Identify which cell holds the provided text, then report its [x, y] central coordinate. 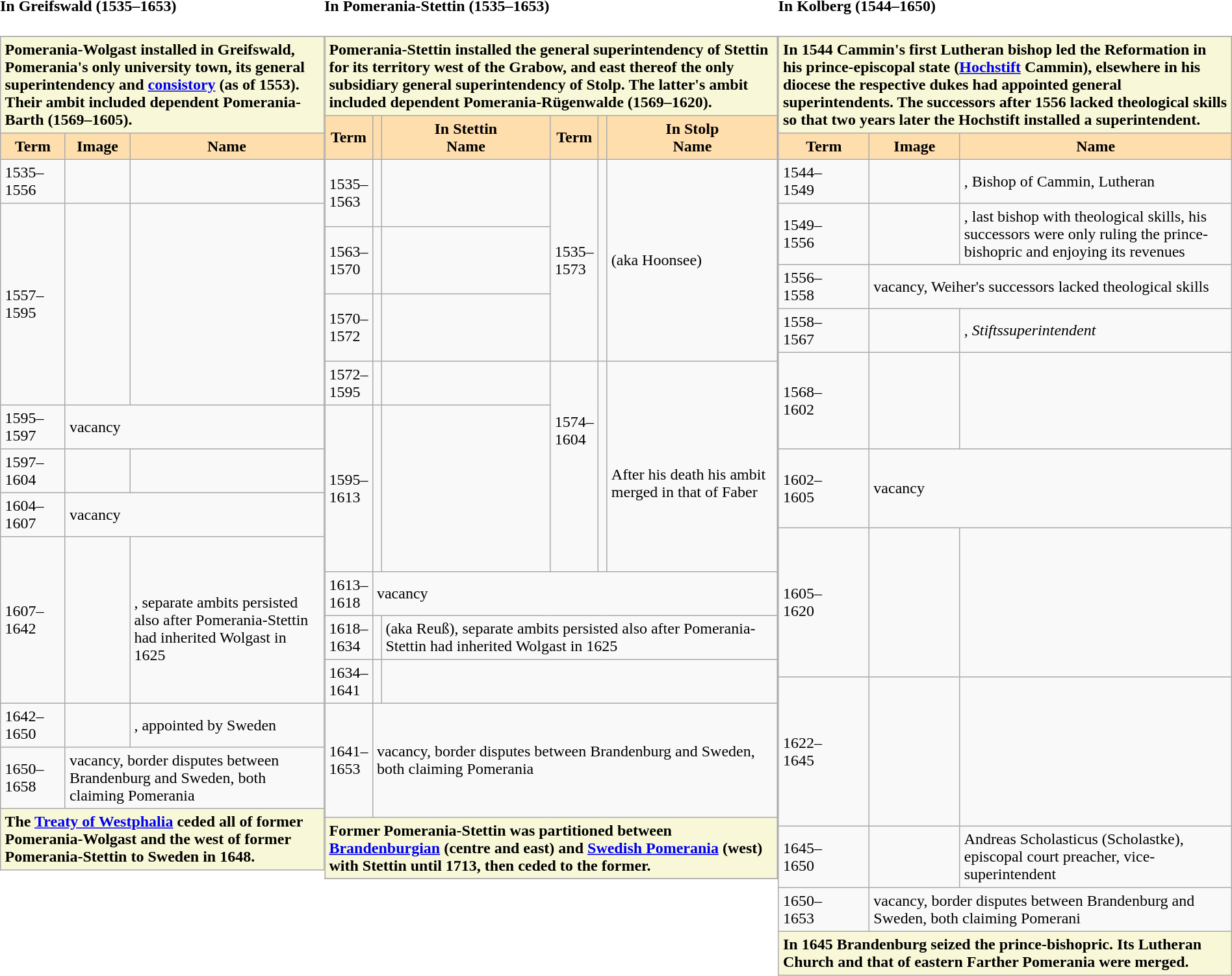
1641–1653 [349, 760]
, Stiftssuperintendent [1096, 330]
1605–1620 [824, 602]
1535–1556 [32, 181]
1535–1563 [349, 193]
1544–1549 [824, 181]
1535–1573 [574, 260]
vacancy, border disputes between Brandenburg and Sweden, both claiming Pomerani [1051, 909]
, separate ambits persisted also after Pomerania-Stettin had inherited Wolgast in 1625 [227, 619]
1595–1613 [349, 488]
In StolpName [693, 137]
, appointed by Sweden [227, 725]
, Bishop of Cammin, Lutheran [1096, 181]
1613–1618 [349, 593]
1563–1570 [349, 260]
1650–1653 [824, 909]
1622–1645 [824, 751]
1607–1642 [32, 619]
(aka Reuß), separate ambits persisted also after Pomerania-Stettin had inherited Wolgast in 1625 [580, 637]
The Treaty of Westphalia ceded all of former Pomerania-Wolgast and the west of former Pomerania-Stettin to Sweden in 1648. [162, 839]
1634–1641 [349, 681]
After his death his ambit merged in that of Faber [693, 466]
1574–1604 [574, 466]
1572–1595 [349, 383]
(aka Hoonsee) [693, 260]
1556–1558 [824, 287]
1604–1607 [32, 515]
1618–1634 [349, 637]
1558–1567 [824, 330]
In StettinName [466, 137]
1642–1650 [32, 725]
, last bishop with theological skills, his successors were only ruling the prince-bishopric and enjoying its revenues [1096, 233]
1570–1572 [349, 327]
1549–1556 [824, 233]
1597–1604 [32, 470]
1557–1595 [32, 303]
1568–1602 [824, 400]
1602–1605 [824, 488]
1645–1650 [824, 856]
1650–1658 [32, 777]
In 1645 Brandenburg seized the prince-bishopric. Its Lutheran Church and that of eastern Farther Pomerania were merged. [1005, 953]
vacancy, Weiher's successors lacked theological skills [1051, 287]
1595–1597 [32, 427]
Andreas Scholasticus (Scholastke), episcopal court preacher, vice-superintendent [1096, 856]
